Capture the cell that displays the provided text and extract its (X, Y) central coordinate. 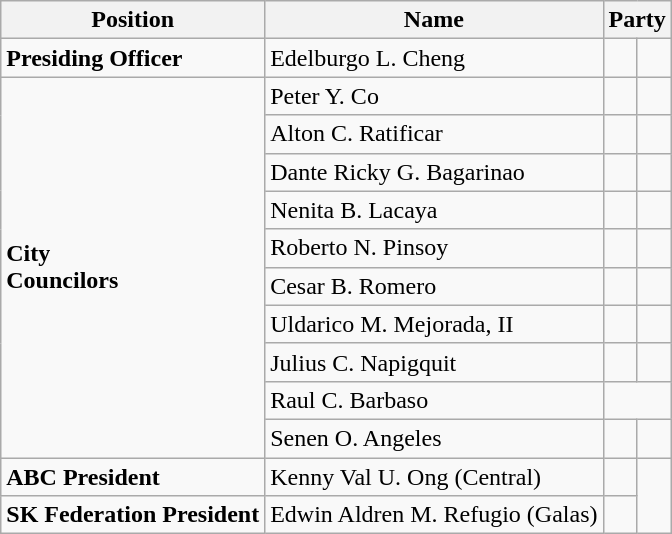
Presiding Officer (133, 58)
Cesar B. Romero (434, 286)
Position (133, 20)
ABC President (133, 477)
Alton C. Ratificar (434, 134)
Kenny Val U. Ong (Central) (434, 477)
SK Federation President (133, 515)
Edelburgo L. Cheng (434, 58)
Senen O. Angeles (434, 438)
Edwin Aldren M. Refugio (Galas) (434, 515)
Peter Y. Co (434, 96)
Roberto N. Pinsoy (434, 248)
Uldarico M. Mejorada, II (434, 324)
Raul C. Barbaso (434, 400)
CityCouncilors (133, 268)
Party (637, 20)
Name (434, 20)
Nenita B. Lacaya (434, 210)
Julius C. Napigquit (434, 362)
Dante Ricky G. Bagarinao (434, 172)
